Return the (x, y) coordinate for the center point of the cell that contains the specified text.  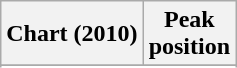
Peakposition (189, 34)
Chart (2010) (72, 34)
